Search for the cell housing the specified text and yield its (x, y) center coordinate. 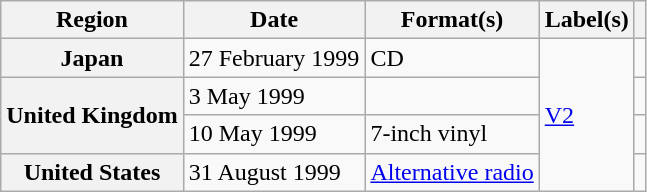
CD (452, 58)
31 August 1999 (274, 172)
V2 (586, 115)
7-inch vinyl (452, 134)
Japan (92, 58)
Label(s) (586, 20)
Date (274, 20)
3 May 1999 (274, 96)
Alternative radio (452, 172)
United Kingdom (92, 115)
10 May 1999 (274, 134)
Format(s) (452, 20)
United States (92, 172)
Region (92, 20)
27 February 1999 (274, 58)
